Search for the cell housing the specified text and yield its (X, Y) center coordinate. 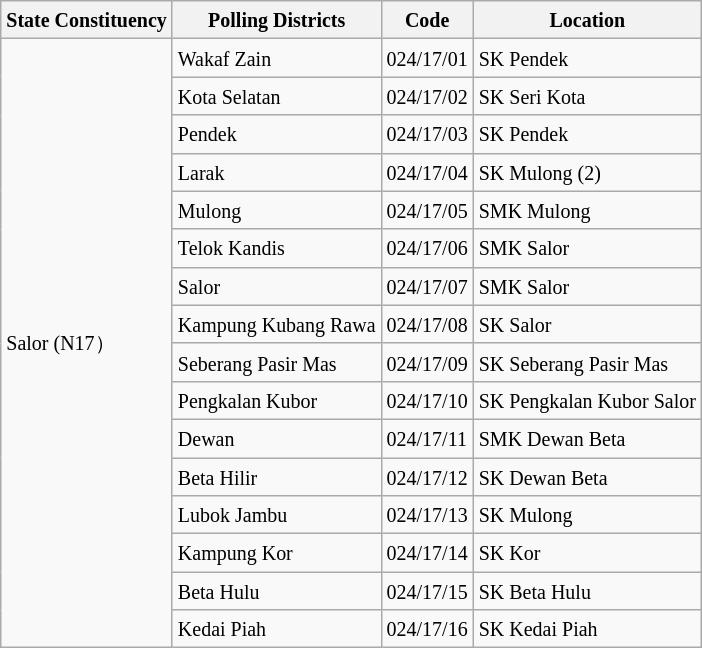
024/17/01 (427, 58)
024/17/12 (427, 477)
Salor (N17） (87, 344)
024/17/05 (427, 210)
024/17/09 (427, 362)
Pengkalan Kubor (276, 400)
SK Salor (587, 324)
Beta Hulu (276, 591)
Kampung Kubang Rawa (276, 324)
Pendek (276, 134)
024/17/16 (427, 629)
024/17/07 (427, 286)
Wakaf Zain (276, 58)
SK Mulong (587, 515)
SK Pengkalan Kubor Salor (587, 400)
Larak (276, 172)
024/17/11 (427, 438)
024/17/06 (427, 248)
Telok Kandis (276, 248)
SK Dewan Beta (587, 477)
SK Seri Kota (587, 96)
024/17/13 (427, 515)
Code (427, 20)
Lubok Jambu (276, 515)
SMK Dewan Beta (587, 438)
Polling Districts (276, 20)
024/17/10 (427, 400)
024/17/02 (427, 96)
State Constituency (87, 20)
024/17/04 (427, 172)
Kampung Kor (276, 553)
Kota Selatan (276, 96)
Kedai Piah (276, 629)
024/17/14 (427, 553)
SK Beta Hulu (587, 591)
SMK Mulong (587, 210)
Beta Hilir (276, 477)
SK Seberang Pasir Mas (587, 362)
SK Kedai Piah (587, 629)
Mulong (276, 210)
Seberang Pasir Mas (276, 362)
Dewan (276, 438)
Salor (276, 286)
024/17/15 (427, 591)
SK Kor (587, 553)
024/17/08 (427, 324)
SK Mulong (2) (587, 172)
Location (587, 20)
024/17/03 (427, 134)
